From the cell containing the given text, extract its center point as [x, y] coordinate. 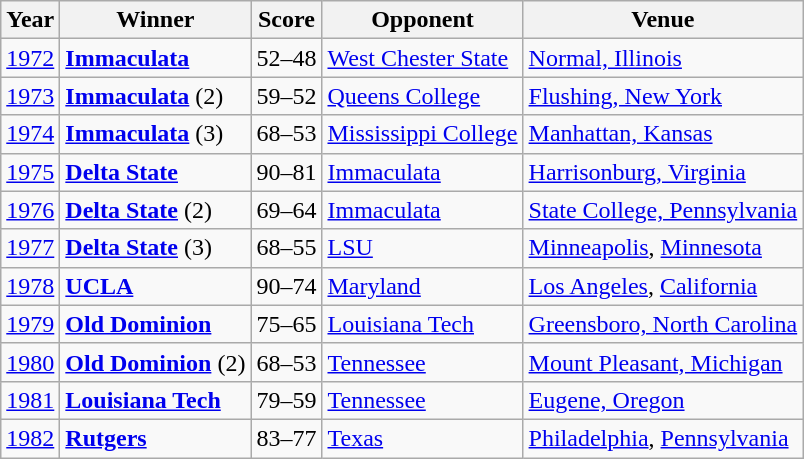
State College, Pennsylvania [663, 210]
1976 [30, 210]
Opponent [422, 20]
Old Dominion [156, 324]
69–64 [286, 210]
90–81 [286, 172]
Delta State (2) [156, 210]
1972 [30, 58]
1978 [30, 286]
52–48 [286, 58]
Greensboro, North Carolina [663, 324]
UCLA [156, 286]
90–74 [286, 286]
Immaculata (2) [156, 96]
Manhattan, Kansas [663, 134]
Delta State (3) [156, 248]
Queens College [422, 96]
75–65 [286, 324]
59–52 [286, 96]
68–55 [286, 248]
Normal, Illinois [663, 58]
Maryland [422, 286]
Eugene, Oregon [663, 400]
Old Dominion (2) [156, 362]
Immaculata (3) [156, 134]
1980 [30, 362]
West Chester State [422, 58]
Winner [156, 20]
Harrisonburg, Virginia [663, 172]
Rutgers [156, 438]
1977 [30, 248]
Los Angeles, California [663, 286]
Flushing, New York [663, 96]
Philadelphia, Pennsylvania [663, 438]
Texas [422, 438]
1973 [30, 96]
Score [286, 20]
Year [30, 20]
1974 [30, 134]
1979 [30, 324]
LSU [422, 248]
83–77 [286, 438]
Mount Pleasant, Michigan [663, 362]
79–59 [286, 400]
Venue [663, 20]
Delta State [156, 172]
Mississippi College [422, 134]
Minneapolis, Minnesota [663, 248]
1981 [30, 400]
1975 [30, 172]
1982 [30, 438]
